Return [X, Y] of the center of cell containing provided text 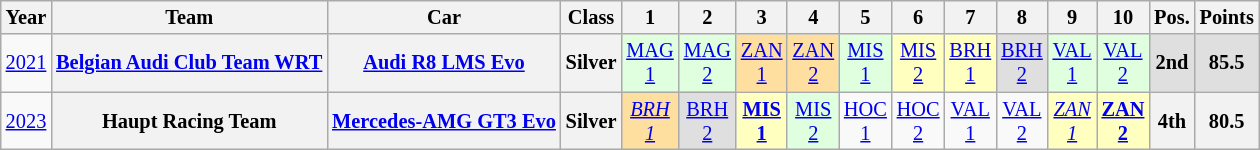
HOC1 [866, 121]
4 [813, 17]
2023 [26, 121]
80.5 [1227, 121]
2nd [1172, 63]
9 [1072, 17]
4th [1172, 121]
7 [970, 17]
10 [1124, 17]
85.5 [1227, 63]
Points [1227, 17]
MAG2 [708, 63]
2021 [26, 63]
Belgian Audi Club Team WRT [189, 63]
Audi R8 LMS Evo [444, 63]
2 [708, 17]
Haupt Racing Team [189, 121]
MAG1 [650, 63]
6 [918, 17]
5 [866, 17]
1 [650, 17]
Car [444, 17]
HOC2 [918, 121]
8 [1022, 17]
3 [762, 17]
Year [26, 17]
Class [592, 17]
Pos. [1172, 17]
Team [189, 17]
Mercedes-AMG GT3 Evo [444, 121]
